Detect which cell encompasses the target text, then output its (X, Y) center coordinate. 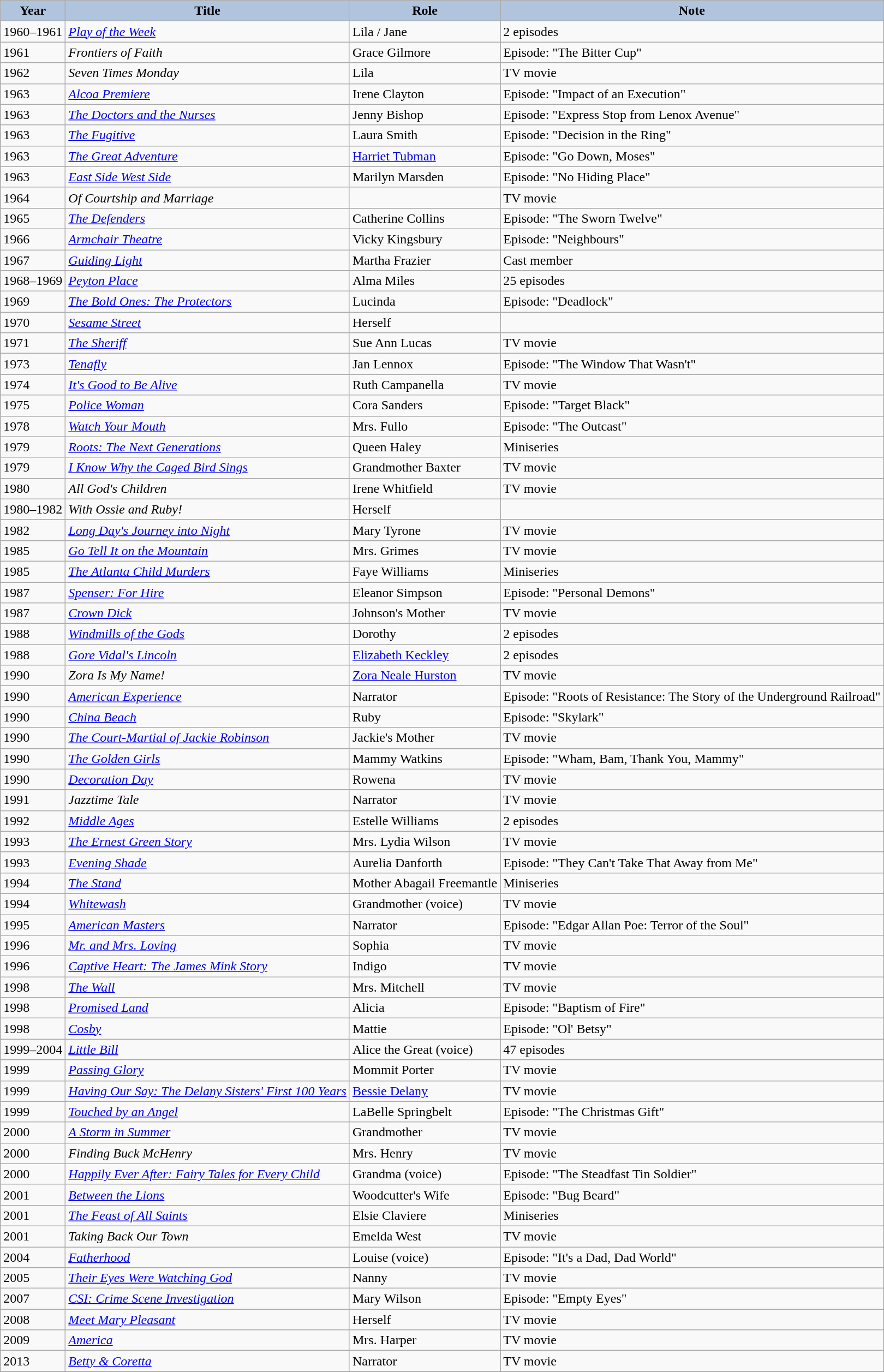
1961 (33, 52)
American Experience (207, 696)
Elsie Claviere (425, 1215)
The Court-Martial of Jackie Robinson (207, 738)
Zora Is My Name! (207, 676)
The Atlanta Child Murders (207, 571)
Mother Abagail Freemantle (425, 883)
Episode: "Personal Demons" (692, 592)
Episode: "Roots of Resistance: The Story of the Underground Railroad" (692, 696)
Laura Smith (425, 135)
Emelda West (425, 1236)
It's Good to Be Alive (207, 385)
A Storm in Summer (207, 1132)
25 episodes (692, 281)
Episode: "Wham, Bam, Thank You, Mammy" (692, 759)
Jan Lennox (425, 364)
Mary Tyrone (425, 530)
Middle Ages (207, 821)
Episode: "Baptism of Fire" (692, 1008)
1974 (33, 385)
Mr. and Mrs. Loving (207, 946)
1971 (33, 343)
Aurelia Danforth (425, 862)
Finding Buck McHenry (207, 1153)
Gore Vidal's Lincoln (207, 655)
Between the Lions (207, 1195)
Evening Shade (207, 862)
1965 (33, 218)
2005 (33, 1278)
Crown Dick (207, 613)
1999–2004 (33, 1049)
Mrs. Harper (425, 1340)
Episode: "It's a Dad, Dad World" (692, 1257)
Decoration Day (207, 779)
Sesame Street (207, 323)
Martha Frazier (425, 260)
Grace Gilmore (425, 52)
East Side West Side (207, 177)
Watch Your Mouth (207, 426)
Meet Mary Pleasant (207, 1320)
Lila / Jane (425, 32)
Indigo (425, 967)
Guiding Light (207, 260)
Mrs. Grimes (425, 551)
Queen Haley (425, 447)
The Doctors and the Nurses (207, 115)
Promised Land (207, 1008)
2009 (33, 1340)
Episode: "Neighbours" (692, 239)
Jackie's Mother (425, 738)
Episode: "They Can't Take That Away from Me" (692, 862)
Catherine Collins (425, 218)
Vicky Kingsbury (425, 239)
Sue Ann Lucas (425, 343)
The Defenders (207, 218)
The Stand (207, 883)
Grandmother (425, 1132)
Episode: "The Bitter Cup" (692, 52)
1991 (33, 800)
Grandmother Baxter (425, 468)
1982 (33, 530)
Of Courtship and Marriage (207, 198)
Zora Neale Hurston (425, 676)
Fatherhood (207, 1257)
Roots: The Next Generations (207, 447)
Episode: "Go Down, Moses" (692, 156)
America (207, 1340)
The Sheriff (207, 343)
Mrs. Mitchell (425, 987)
Cosby (207, 1029)
Mary Wilson (425, 1299)
Their Eyes Were Watching God (207, 1278)
Rowena (425, 779)
Having Our Say: The Delany Sisters' First 100 Years (207, 1091)
Captive Heart: The James Mink Story (207, 967)
American Masters (207, 925)
Episode: "The Sworn Twelve" (692, 218)
Cora Sanders (425, 405)
Johnson's Mother (425, 613)
1970 (33, 323)
2008 (33, 1320)
Bessie Delany (425, 1091)
1978 (33, 426)
Episode: "Empty Eyes" (692, 1299)
2004 (33, 1257)
Ruth Campanella (425, 385)
The Feast of All Saints (207, 1215)
Police Woman (207, 405)
Lila (425, 73)
Episode: "Express Stop from Lenox Avenue" (692, 115)
The Wall (207, 987)
Mrs. Fullo (425, 426)
Mammy Watkins (425, 759)
Title (207, 11)
1980 (33, 488)
Passing Glory (207, 1070)
Mattie (425, 1029)
I Know Why the Caged Bird Sings (207, 468)
Episode: "The Outcast" (692, 426)
Elizabeth Keckley (425, 655)
Dorothy (425, 634)
Episode: "No Hiding Place" (692, 177)
The Golden Girls (207, 759)
Frontiers of Faith (207, 52)
Irene Whitfield (425, 488)
1966 (33, 239)
Armchair Theatre (207, 239)
Faye Williams (425, 571)
Seven Times Monday (207, 73)
Jenny Bishop (425, 115)
Go Tell It on the Mountain (207, 551)
Spenser: For Hire (207, 592)
Little Bill (207, 1049)
Long Day's Journey into Night (207, 530)
1964 (33, 198)
Episode: "The Steadfast Tin Soldier" (692, 1174)
1980–1982 (33, 509)
Touched by an Angel (207, 1112)
Grandma (voice) (425, 1174)
All God's Children (207, 488)
Windmills of the Gods (207, 634)
Happily Ever After: Fairy Tales for Every Child (207, 1174)
Ruby (425, 717)
2007 (33, 1299)
Eleanor Simpson (425, 592)
Year (33, 11)
Episode: "Ol' Betsy" (692, 1029)
Episode: "The Window That Wasn't" (692, 364)
1973 (33, 364)
Marilyn Marsden (425, 177)
Peyton Place (207, 281)
LaBelle Springbelt (425, 1112)
Mrs. Lydia Wilson (425, 842)
1968–1969 (33, 281)
Episode: "Deadlock" (692, 302)
Episode: "Bug Beard" (692, 1195)
Episode: "Impact of an Execution" (692, 94)
The Ernest Green Story (207, 842)
Tenafly (207, 364)
With Ossie and Ruby! (207, 509)
2013 (33, 1361)
Episode: "The Christmas Gift" (692, 1112)
1967 (33, 260)
47 episodes (692, 1049)
Episode: "Decision in the Ring" (692, 135)
1992 (33, 821)
Betty & Coretta (207, 1361)
Mommit Porter (425, 1070)
Nanny (425, 1278)
Alice the Great (voice) (425, 1049)
Estelle Williams (425, 821)
Harriet Tubman (425, 156)
Louise (voice) (425, 1257)
Episode: "Target Black" (692, 405)
1975 (33, 405)
The Fugitive (207, 135)
Alcoa Premiere (207, 94)
1962 (33, 73)
Role (425, 11)
Episode: "Skylark" (692, 717)
Grandmother (voice) (425, 904)
CSI: Crime Scene Investigation (207, 1299)
Irene Clayton (425, 94)
Alma Miles (425, 281)
Mrs. Henry (425, 1153)
Sophia (425, 946)
Jazztime Tale (207, 800)
The Bold Ones: The Protectors (207, 302)
1969 (33, 302)
China Beach (207, 717)
1960–1961 (33, 32)
Episode: "Edgar Allan Poe: Terror of the Soul" (692, 925)
The Great Adventure (207, 156)
Woodcutter's Wife (425, 1195)
Lucinda (425, 302)
Taking Back Our Town (207, 1236)
Whitewash (207, 904)
1995 (33, 925)
Alicia (425, 1008)
Play of the Week (207, 32)
Note (692, 11)
Cast member (692, 260)
